Output the [X, Y] coordinate of the center of the cell containing the given text.  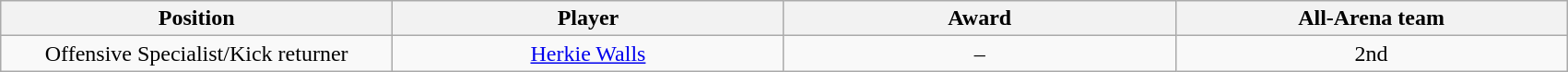
Player [588, 18]
– [979, 54]
Offensive Specialist/Kick returner [197, 54]
Award [979, 18]
All-Arena team [1372, 18]
2nd [1372, 54]
Position [197, 18]
Herkie Walls [588, 54]
